Pinpoint the cell where the given text exists, returning its [x, y] midpoint coordinate. 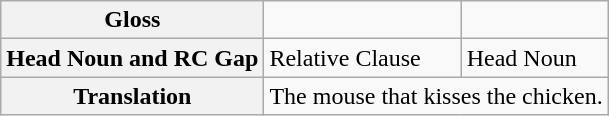
Relative Clause [362, 58]
Gloss [132, 20]
Head Noun [534, 58]
Translation [132, 96]
The mouse that kisses the chicken. [436, 96]
Head Noun and RC Gap [132, 58]
